Extract the [X, Y] coordinate from the center of the cell holding the provided text.  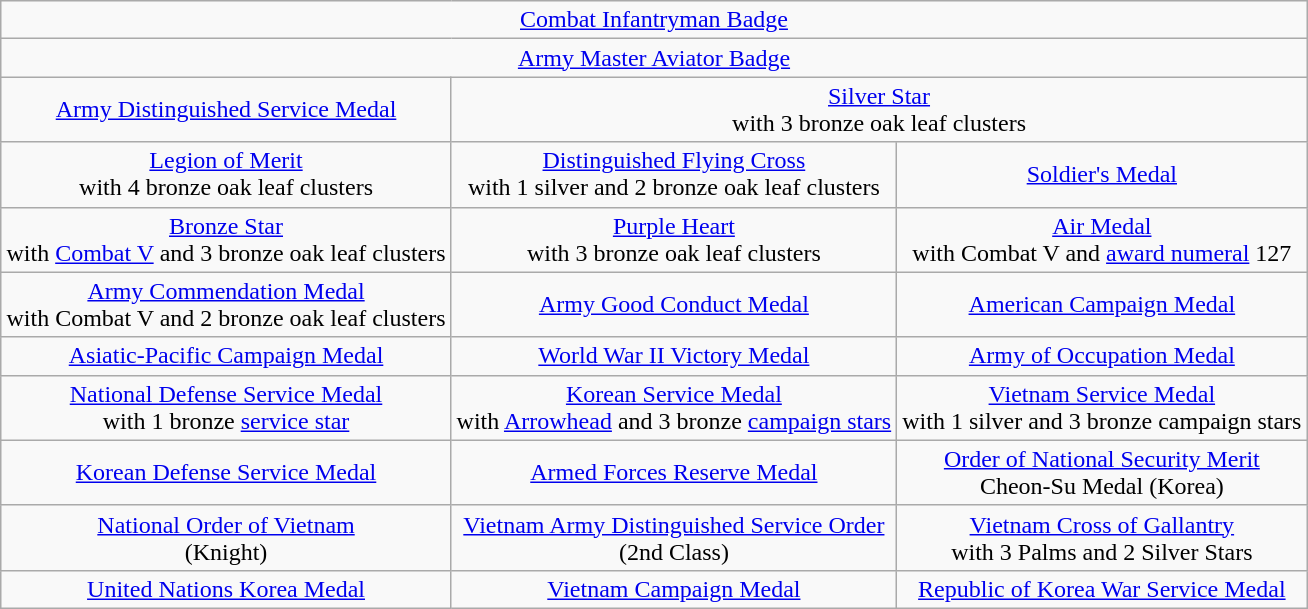
Vietnam Army Distinguished Service Order(2nd Class) [674, 538]
American Campaign Medal [1102, 304]
Order of National Security MeritCheon-Su Medal (Korea) [1102, 472]
United Nations Korea Medal [226, 589]
National Order of Vietnam(Knight) [226, 538]
National Defense Service Medalwith 1 bronze service star [226, 408]
Legion of Meritwith 4 bronze oak leaf clusters [226, 174]
Korean Service Medalwith Arrowhead and 3 bronze campaign stars [674, 408]
Soldier's Medal [1102, 174]
Distinguished Flying Crosswith 1 silver and 2 bronze oak leaf clusters [674, 174]
Army Commendation Medalwith Combat V and 2 bronze oak leaf clusters [226, 304]
Korean Defense Service Medal [226, 472]
Vietnam Cross of Gallantrywith 3 Palms and 2 Silver Stars [1102, 538]
Vietnam Service Medalwith 1 silver and 3 bronze campaign stars [1102, 408]
Vietnam Campaign Medal [674, 589]
Combat Infantryman Badge [654, 20]
Silver Starwith 3 bronze oak leaf clusters [879, 110]
World War II Victory Medal [674, 356]
Bronze Starwith Combat V and 3 bronze oak leaf clusters [226, 240]
Purple Heartwith 3 bronze oak leaf clusters [674, 240]
Asiatic-Pacific Campaign Medal [226, 356]
Armed Forces Reserve Medal [674, 472]
Army Good Conduct Medal [674, 304]
Air Medalwith Combat V and award numeral 127 [1102, 240]
Republic of Korea War Service Medal [1102, 589]
Army Master Aviator Badge [654, 58]
Army of Occupation Medal [1102, 356]
Army Distinguished Service Medal [226, 110]
